Extract the [x, y] coordinate from the center of the cell holding the provided text.  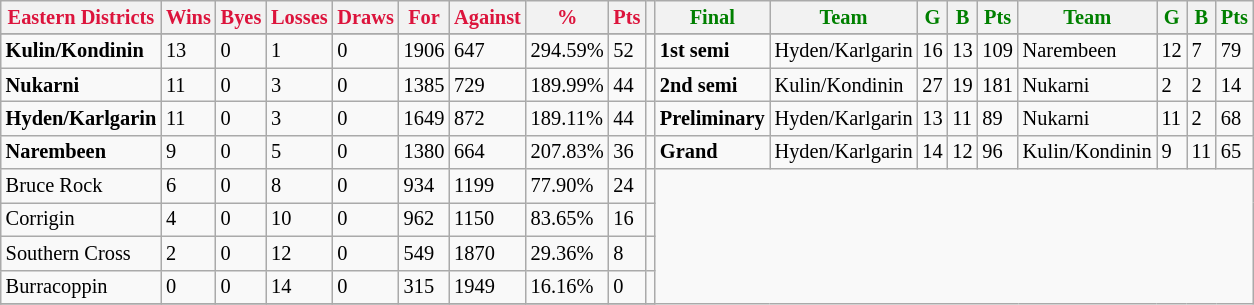
Southern Cross [81, 253]
Byes [241, 17]
1st semi [712, 51]
2nd semi [712, 85]
1385 [424, 85]
Eastern Districts [81, 17]
83.65% [568, 219]
207.83% [568, 152]
79 [1234, 51]
934 [424, 186]
1199 [488, 186]
647 [488, 51]
Losses [299, 17]
19 [962, 85]
Draws [365, 17]
52 [626, 51]
Preliminary [712, 118]
189.99% [568, 85]
% [568, 17]
189.11% [568, 118]
1649 [424, 118]
Bruce Rock [81, 186]
Final [712, 17]
Corrigin [81, 219]
962 [424, 219]
89 [998, 118]
181 [998, 85]
1380 [424, 152]
For [424, 17]
1150 [488, 219]
7 [1202, 51]
Wins [188, 17]
Against [488, 17]
29.36% [568, 253]
294.59% [568, 51]
16.16% [568, 287]
1870 [488, 253]
96 [998, 152]
549 [424, 253]
68 [1234, 118]
24 [626, 186]
65 [1234, 152]
10 [299, 219]
664 [488, 152]
6 [188, 186]
315 [424, 287]
1906 [424, 51]
1949 [488, 287]
872 [488, 118]
729 [488, 85]
109 [998, 51]
27 [932, 85]
1 [299, 51]
5 [299, 152]
36 [626, 152]
4 [188, 219]
Burracoppin [81, 287]
77.90% [568, 186]
Grand [712, 152]
